From the cell containing the given text, extract its center point as [X, Y] coordinate. 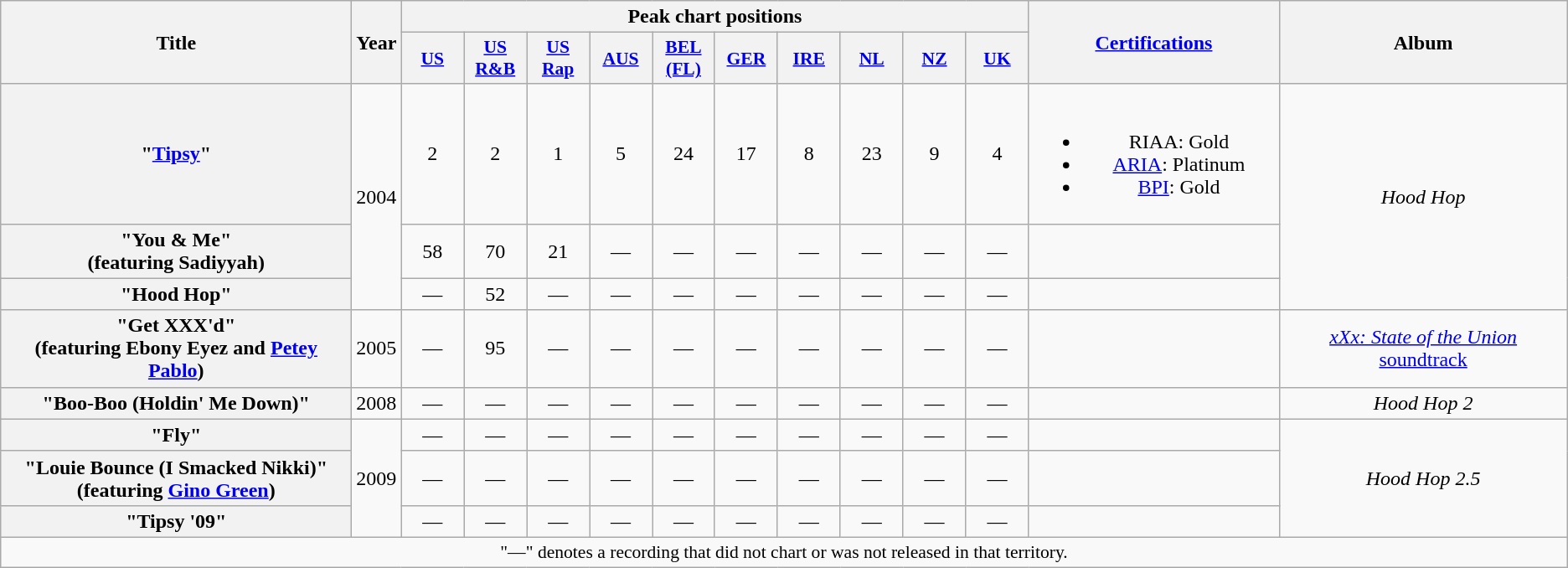
xXx: State of the Union soundtrack [1423, 349]
"—" denotes a recording that did not chart or was not released in that territory. [784, 552]
2004 [377, 197]
IRE [809, 59]
"You & Me"(featuring Sadiyyah) [176, 251]
"Tipsy '09" [176, 521]
"Tipsy" [176, 154]
2008 [377, 403]
2005 [377, 349]
GER [745, 59]
Hood Hop [1423, 197]
"Get XXX'd"(featuring Ebony Eyez and Petey Pablo) [176, 349]
AUS [622, 59]
"Fly" [176, 435]
4 [997, 154]
UK [997, 59]
US [432, 59]
Title [176, 42]
"Boo-Boo (Holdin' Me Down)" [176, 403]
BEL(FL) [683, 59]
95 [496, 349]
58 [432, 251]
Album [1423, 42]
"Hood Hop" [176, 294]
Hood Hop 2 [1423, 403]
5 [622, 154]
1 [558, 154]
23 [871, 154]
52 [496, 294]
9 [935, 154]
RIAA: GoldARIA: PlatinumBPI: Gold [1154, 154]
8 [809, 154]
70 [496, 251]
NZ [935, 59]
"Louie Bounce (I Smacked Nikki)"(featuring Gino Green) [176, 478]
Peak chart positions [715, 17]
24 [683, 154]
NL [871, 59]
Hood Hop 2.5 [1423, 478]
17 [745, 154]
21 [558, 251]
2009 [377, 478]
Certifications [1154, 42]
Year [377, 42]
USR&B [496, 59]
USRap [558, 59]
